Output the (x, y) coordinate of the center of the cell containing the given text.  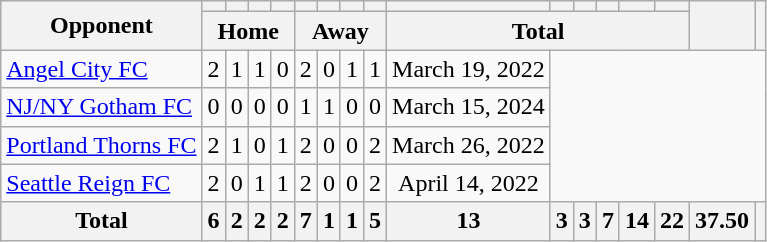
5 (374, 221)
Angel City FC (102, 69)
14 (636, 221)
March 19, 2022 (469, 69)
NJ/NY Gotham FC (102, 107)
Home (248, 31)
22 (672, 221)
13 (469, 221)
37.50 (722, 221)
March 26, 2022 (469, 145)
Opponent (102, 26)
Away (340, 31)
6 (214, 221)
April 14, 2022 (469, 183)
Portland Thorns FC (102, 145)
March 15, 2024 (469, 107)
Seattle Reign FC (102, 183)
